Extract the (X, Y) coordinate from the center of the cell holding the provided text.  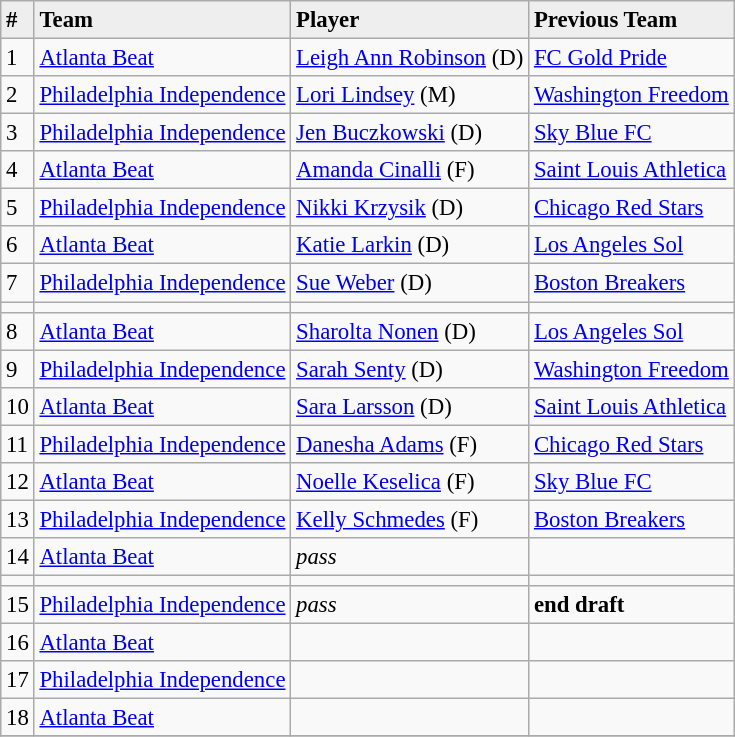
7 (18, 283)
15 (18, 605)
# (18, 20)
14 (18, 557)
Kelly Schmedes (F) (410, 519)
Katie Larkin (D) (410, 245)
13 (18, 519)
FC Gold Pride (632, 58)
4 (18, 170)
Noelle Keselica (F) (410, 482)
1 (18, 58)
Sharolta Nonen (D) (410, 331)
Leigh Ann Robinson (D) (410, 58)
Sara Larsson (D) (410, 406)
Amanda Cinalli (F) (410, 170)
Team (162, 20)
Sarah Senty (D) (410, 369)
2 (18, 95)
6 (18, 245)
Player (410, 20)
Sue Weber (D) (410, 283)
9 (18, 369)
8 (18, 331)
Previous Team (632, 20)
end draft (632, 605)
11 (18, 444)
Lori Lindsey (M) (410, 95)
10 (18, 406)
3 (18, 133)
16 (18, 643)
Danesha Adams (F) (410, 444)
Nikki Krzysik (D) (410, 208)
5 (18, 208)
12 (18, 482)
Jen Buczkowski (D) (410, 133)
18 (18, 718)
17 (18, 680)
